Extract the (X, Y) coordinate from the center of the cell holding the provided text.  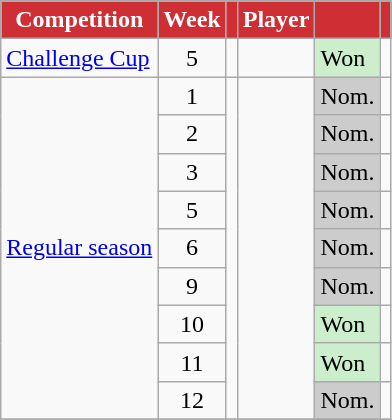
11 (192, 362)
Regular season (80, 248)
2 (192, 134)
9 (192, 286)
Competition (80, 20)
6 (192, 248)
Player (276, 20)
Challenge Cup (80, 58)
12 (192, 400)
10 (192, 324)
1 (192, 96)
3 (192, 172)
Week (192, 20)
